Return the [X, Y] coordinate for the center point of the cell that contains the specified text.  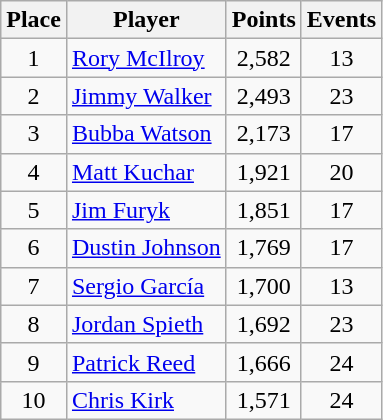
1,921 [264, 172]
Place [34, 20]
2,493 [264, 96]
Points [264, 20]
7 [34, 286]
8 [34, 324]
2 [34, 96]
6 [34, 248]
9 [34, 362]
Jordan Spieth [146, 324]
Rory McIlroy [146, 58]
1,769 [264, 248]
2,173 [264, 134]
3 [34, 134]
Matt Kuchar [146, 172]
Sergio García [146, 286]
1,700 [264, 286]
20 [341, 172]
Bubba Watson [146, 134]
Jimmy Walker [146, 96]
Patrick Reed [146, 362]
10 [34, 400]
1,571 [264, 400]
1,666 [264, 362]
1,851 [264, 210]
1,692 [264, 324]
Dustin Johnson [146, 248]
Jim Furyk [146, 210]
1 [34, 58]
Player [146, 20]
Chris Kirk [146, 400]
5 [34, 210]
Events [341, 20]
4 [34, 172]
2,582 [264, 58]
